Determine the [x, y] coordinate at the center of the cell enclosing the given text.  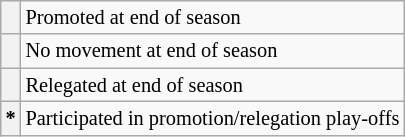
No movement at end of season [213, 51]
Promoted at end of season [213, 17]
* [11, 118]
Participated in promotion/relegation play-offs [213, 118]
Relegated at end of season [213, 85]
